Provide the [X, Y] coordinate of the cell's center where the given text is located.  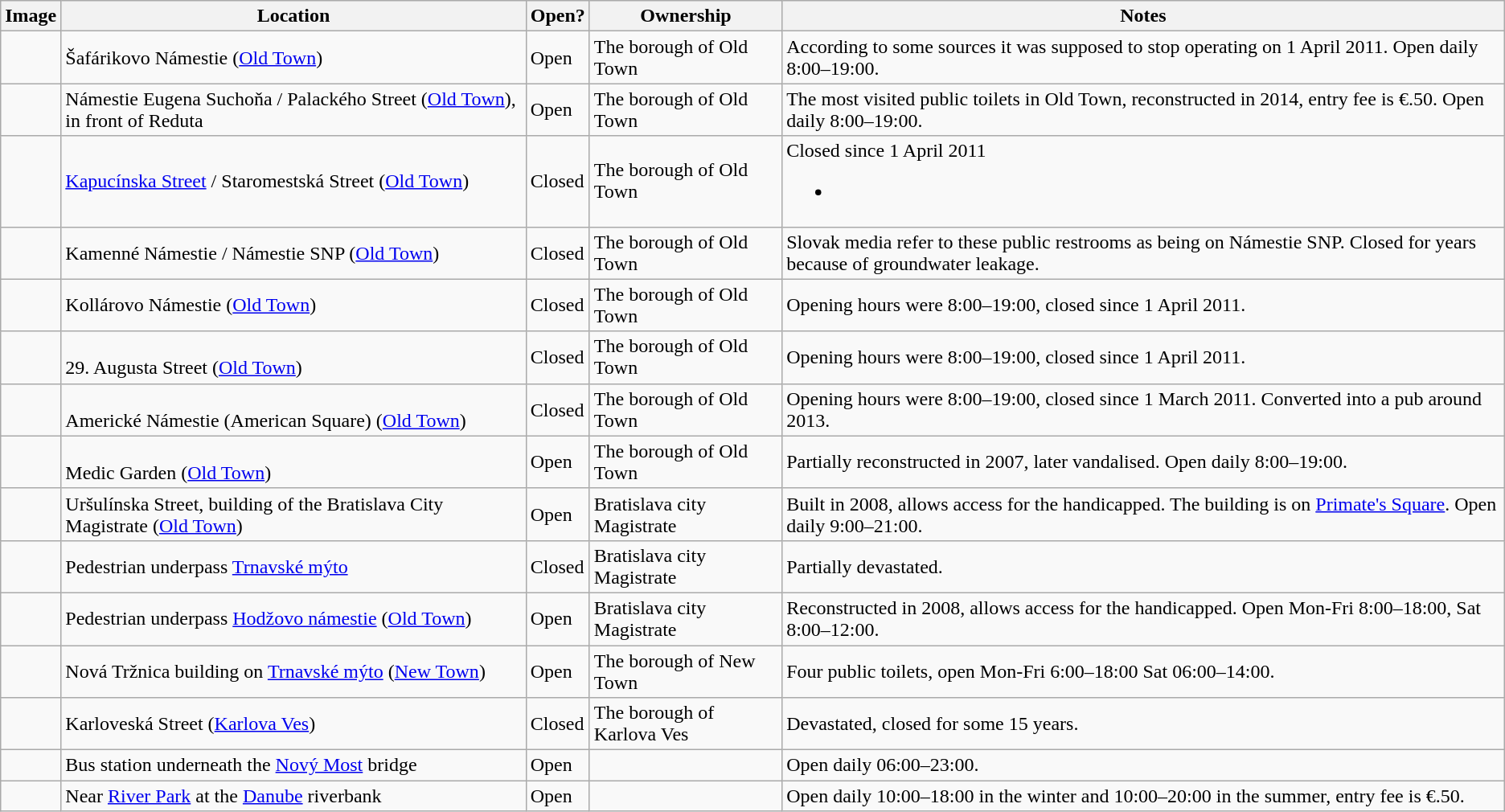
Partially devastated. [1143, 566]
Šafárikovo Námestie (Old Town) [293, 58]
Pedestrian underpass Trnavské mýto [293, 566]
Uršulínska Street, building of the Bratislava City Magistrate (Old Town) [293, 515]
Reconstructed in 2008, allows access for the handicapped. Open Mon-Fri 8:00–18:00, Sat 8:00–12:00. [1143, 619]
Slovak media refer to these public restrooms as being on Námestie SNP. Closed for years because of groundwater leakage. [1143, 252]
Karloveská Street (Karlova Ves) [293, 724]
Image [31, 16]
Devastated, closed for some 15 years. [1143, 724]
The borough of New Town [685, 671]
Kollárovo Námestie (Old Town) [293, 306]
Built in 2008, allows access for the handicapped. The building is on Primate's Square. Open daily 9:00–21:00. [1143, 515]
Notes [1143, 16]
Kamenné Námestie / Námestie SNP (Old Town) [293, 252]
Open daily 10:00–18:00 in the winter and 10:00–20:00 in the summer, entry fee is €.50. [1143, 796]
According to some sources it was supposed to stop operating on 1 April 2011. Open daily 8:00–19:00. [1143, 58]
Bus station underneath the Nový Most bridge [293, 765]
Near River Park at the Danube riverbank [293, 796]
Americké Námestie (American Square) (Old Town) [293, 410]
Kapucínska Street / Staromestská Street (Old Town) [293, 182]
Partially reconstructed in 2007, later vandalised. Open daily 8:00–19:00. [1143, 461]
Open daily 06:00–23:00. [1143, 765]
Medic Garden (Old Town) [293, 461]
Four public toilets, open Mon-Fri 6:00–18:00 Sat 06:00–14:00. [1143, 671]
Open? [558, 16]
Námestie Eugena Suchoňa / Palackého Street (Old Town), in front of Reduta [293, 109]
Nová Tržnica building on Trnavské mýto (New Town) [293, 671]
Pedestrian underpass Hodžovo námestie (Old Town) [293, 619]
The borough of Karlova Ves [685, 724]
Closed since 1 April 2011 [1143, 182]
Ownership [685, 16]
Location [293, 16]
The most visited public toilets in Old Town, reconstructed in 2014, entry fee is €.50. Open daily 8:00–19:00. [1143, 109]
Opening hours were 8:00–19:00, closed since 1 March 2011. Converted into a pub around 2013. [1143, 410]
29. Augusta Street (Old Town) [293, 357]
